Return [X, Y] of the center of cell containing provided text 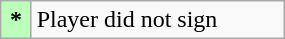
* [16, 20]
Player did not sign [158, 20]
